Return the [x, y] coordinate for the center point of the cell that contains the specified text.  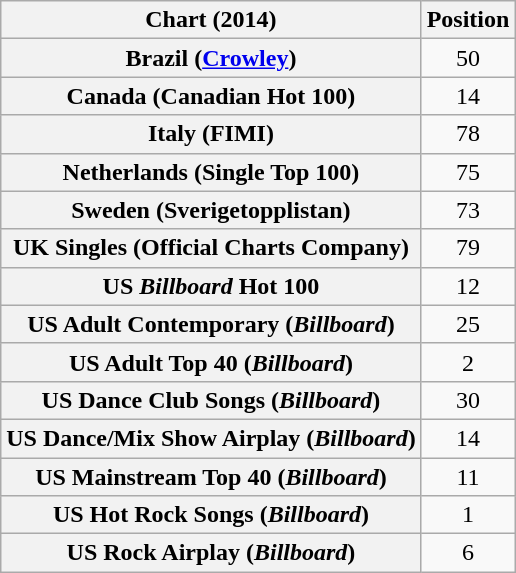
50 [468, 58]
2 [468, 362]
Brazil (Crowley) [211, 58]
73 [468, 210]
US Mainstream Top 40 (Billboard) [211, 477]
25 [468, 324]
Chart (2014) [211, 20]
US Dance/Mix Show Airplay (Billboard) [211, 438]
US Hot Rock Songs (Billboard) [211, 515]
US Rock Airplay (Billboard) [211, 553]
US Billboard Hot 100 [211, 286]
Position [468, 20]
79 [468, 248]
US Adult Top 40 (Billboard) [211, 362]
Netherlands (Single Top 100) [211, 172]
75 [468, 172]
6 [468, 553]
Canada (Canadian Hot 100) [211, 96]
UK Singles (Official Charts Company) [211, 248]
11 [468, 477]
US Dance Club Songs (Billboard) [211, 400]
12 [468, 286]
Sweden (Sverigetopplistan) [211, 210]
30 [468, 400]
78 [468, 134]
1 [468, 515]
Italy (FIMI) [211, 134]
US Adult Contemporary (Billboard) [211, 324]
